Output the (x, y) coordinate of the center of the cell containing the given text.  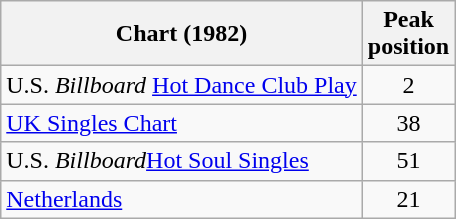
Peakposition (408, 34)
Chart (1982) (182, 34)
38 (408, 123)
U.S. Billboard Hot Dance Club Play (182, 85)
Netherlands (182, 199)
21 (408, 199)
2 (408, 85)
UK Singles Chart (182, 123)
U.S. BillboardHot Soul Singles (182, 161)
51 (408, 161)
